From the cell containing the given text, extract its center point as [x, y] coordinate. 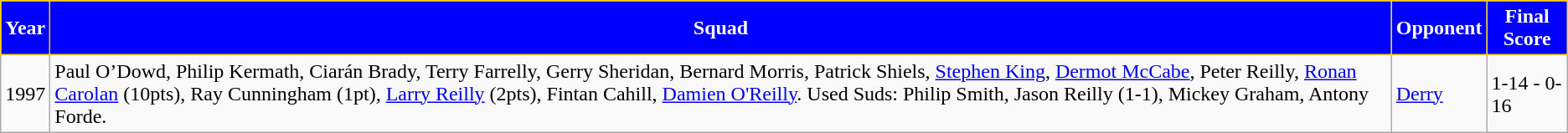
1997 [25, 94]
Derry [1439, 94]
Final Score [1527, 28]
Opponent [1439, 28]
1-14 - 0-16 [1527, 94]
Year [25, 28]
Squad [720, 28]
